Locate the cell with the specified text and output its [X, Y] center coordinate. 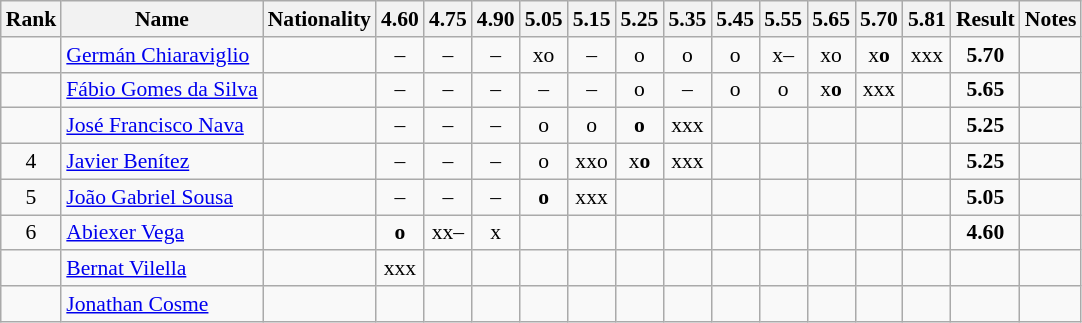
Rank [32, 19]
xx– [448, 233]
José Francisco Nava [162, 126]
Bernat Vilella [162, 269]
Result [986, 19]
4.75 [448, 19]
5.35 [687, 19]
Abiexer Vega [162, 233]
x– [783, 55]
4.90 [496, 19]
Germán Chiaraviglio [162, 55]
Javier Benítez [162, 162]
Nationality [320, 19]
5.55 [783, 19]
xxo [592, 162]
4 [32, 162]
Fábio Gomes da Silva [162, 90]
5.81 [927, 19]
João Gabriel Sousa [162, 197]
x [496, 233]
5.45 [735, 19]
Name [162, 19]
Jonathan Cosme [162, 304]
5 [32, 197]
6 [32, 233]
5.15 [592, 19]
Notes [1051, 19]
